From the cell containing the given text, extract its center point as (X, Y) coordinate. 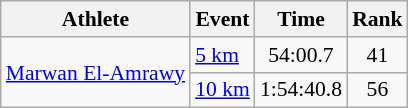
1:54:40.8 (301, 90)
5 km (222, 55)
Time (301, 19)
Athlete (96, 19)
Rank (378, 19)
56 (378, 90)
Marwan El-Amrawy (96, 72)
10 km (222, 90)
41 (378, 55)
Event (222, 19)
54:00.7 (301, 55)
